Pinpoint the cell where the given text exists, returning its [X, Y] midpoint coordinate. 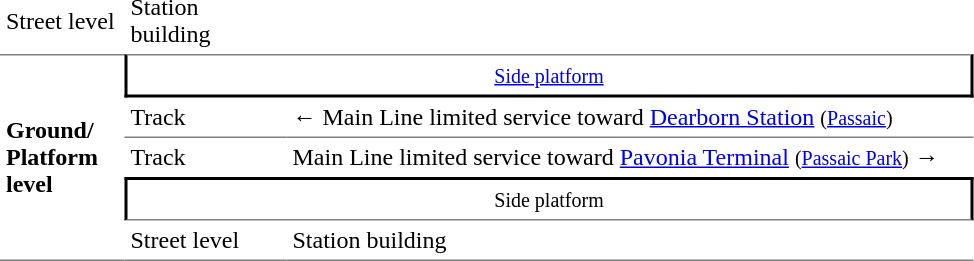
← Main Line limited service toward Dearborn Station (Passaic) [630, 118]
Main Line limited service toward Pavonia Terminal (Passaic Park) → [630, 158]
Ground/Platform level [62, 158]
Station building [630, 240]
Street level [205, 240]
